For the text-containing cell, return its midpoint in [X, Y] coordinate format. 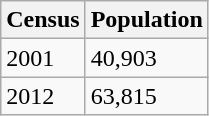
Population [146, 20]
Census [43, 20]
2012 [43, 96]
40,903 [146, 58]
2001 [43, 58]
63,815 [146, 96]
